Determine the (X, Y) coordinate at the center of the cell enclosing the given text.  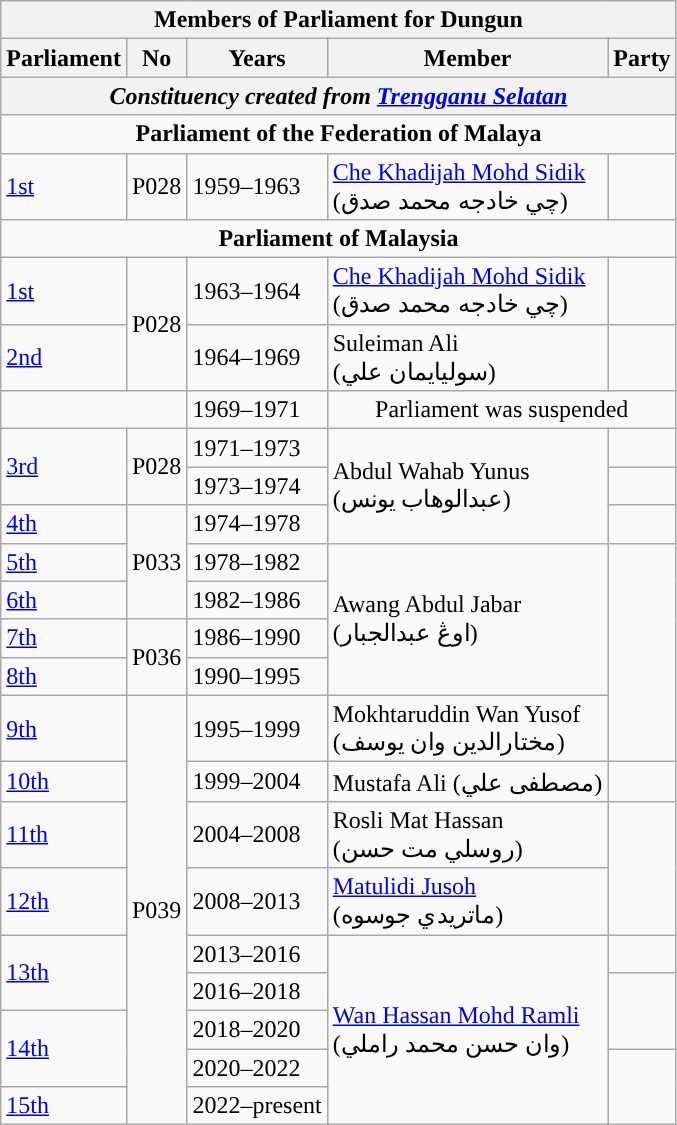
P033 (156, 562)
2020–2022 (257, 1068)
5th (64, 562)
Member (468, 58)
2004–2008 (257, 834)
Awang Abdul Jabar (اوڠ عبدالجبار) (468, 619)
2022–present (257, 1106)
P039 (156, 910)
Parliament of the Federation of Malaya (338, 134)
1969–1971 (257, 410)
2016–2018 (257, 992)
Suleiman Ali (سوليايمان علي) (468, 358)
2018–2020 (257, 1030)
1986–1990 (257, 638)
1974–1978 (257, 524)
2013–2016 (257, 953)
Parliament of Malaysia (338, 239)
11th (64, 834)
Years (257, 58)
Parliament was suspended (502, 410)
Members of Parliament for Dungun (338, 20)
4th (64, 524)
14th (64, 1049)
3rd (64, 467)
1982–1986 (257, 600)
15th (64, 1106)
1964–1969 (257, 358)
No (156, 58)
1959–1963 (257, 186)
Matulidi Jusoh (ماتريدي جوسوه) (468, 902)
Parliament (64, 58)
12th (64, 902)
8th (64, 676)
1963–1964 (257, 292)
1999–2004 (257, 782)
Abdul Wahab Yunus (عبدالوهاب يونس) (468, 486)
1971–1973 (257, 448)
Party (642, 58)
Wan Hassan Mohd Ramli (وان حسن محمد راملي) (468, 1029)
9th (64, 728)
Rosli Mat Hassan (روسلي مت حسن) (468, 834)
1995–1999 (257, 728)
1973–1974 (257, 486)
Mokhtaruddin Wan Yusof (مختارالدين وان يوسف) (468, 728)
Constituency created from Trengganu Selatan (338, 96)
7th (64, 638)
10th (64, 782)
1990–1995 (257, 676)
P036 (156, 657)
2nd (64, 358)
2008–2013 (257, 902)
6th (64, 600)
Mustafa Ali (مصطفى علي) (468, 782)
13th (64, 972)
1978–1982 (257, 562)
